Return the [x, y] coordinate for the center point of the cell that contains the specified text.  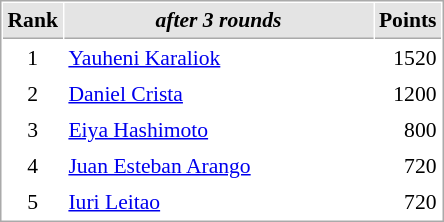
3 [32, 129]
Daniel Crista [218, 93]
after 3 rounds [218, 21]
Juan Esteban Arango [218, 165]
2 [32, 93]
Rank [32, 21]
800 [408, 129]
Eiya Hashimoto [218, 129]
Iuri Leitao [218, 201]
5 [32, 201]
4 [32, 165]
1520 [408, 57]
1200 [408, 93]
Yauheni Karaliok [218, 57]
1 [32, 57]
Points [408, 21]
